From the cell containing the given text, extract its center point as (X, Y) coordinate. 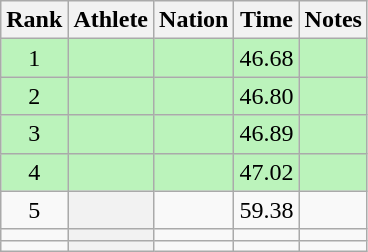
3 (34, 134)
47.02 (266, 172)
Notes (333, 20)
46.80 (266, 96)
Nation (194, 20)
Time (266, 20)
2 (34, 96)
46.68 (266, 58)
Rank (34, 20)
46.89 (266, 134)
5 (34, 210)
4 (34, 172)
Athlete (111, 20)
1 (34, 58)
59.38 (266, 210)
